Capture the cell that displays the provided text and extract its [x, y] central coordinate. 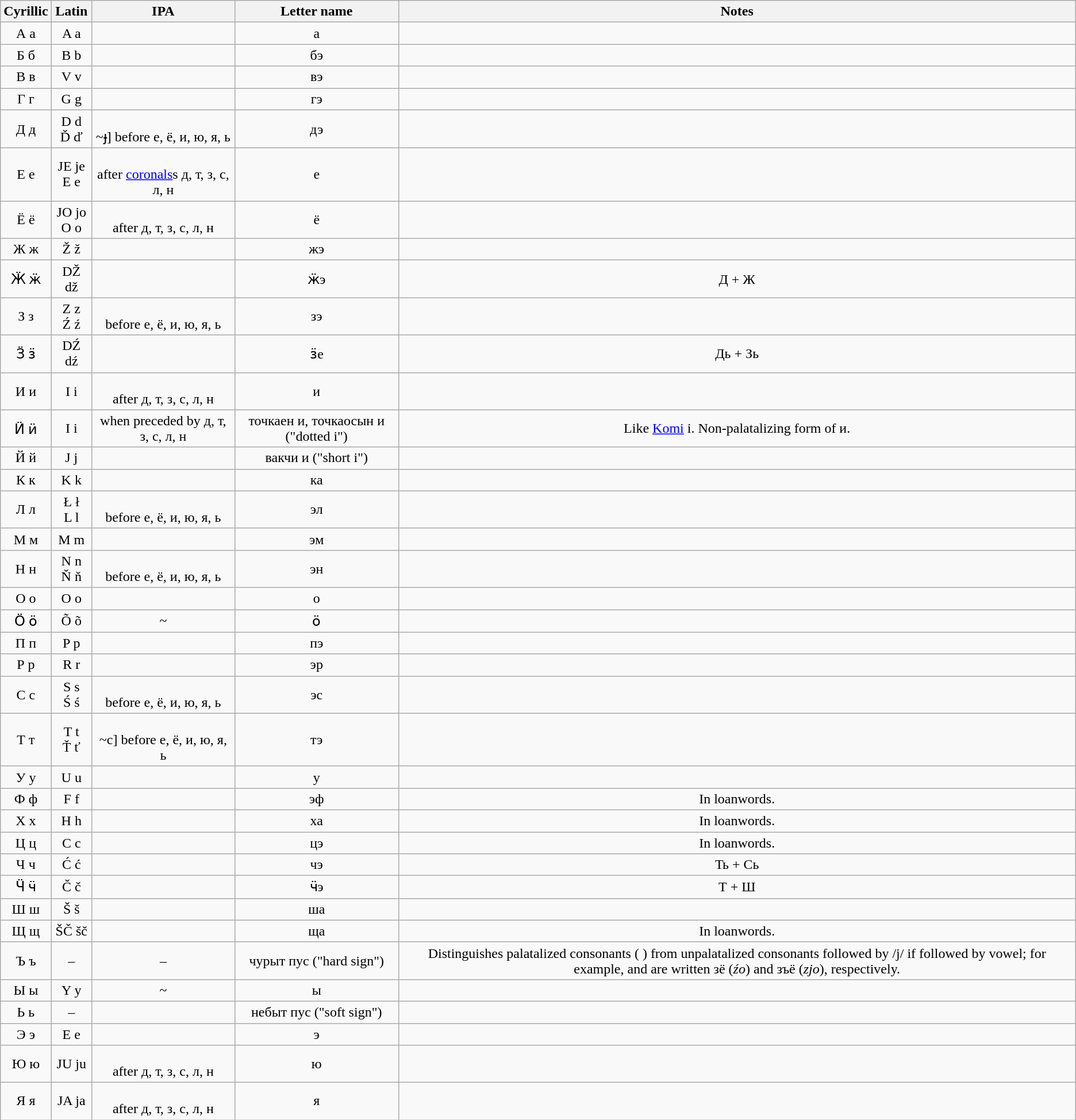
Д д [26, 129]
А а [26, 33]
Х х [26, 821]
а [316, 33]
о [316, 598]
JU ju [71, 1064]
эф [316, 799]
вэ [316, 77]
Ч ч [26, 865]
Ш ш [26, 909]
Ӟ ӟ [26, 354]
Б б [26, 55]
Ӵ ӵ [26, 887]
V v [71, 77]
JA ja [71, 1101]
е [316, 175]
Дь + Зь [737, 354]
И и [26, 391]
У у [26, 777]
эм [316, 539]
С с [26, 694]
K k [71, 480]
ю [316, 1064]
U u [71, 777]
O o [71, 598]
гэ [316, 99]
Ӥ ӥ [26, 429]
JO joO o [71, 220]
Я я [26, 1101]
цэ [316, 843]
небыт пус ("soft sign") [316, 1012]
D dĎ ď [71, 129]
эс [316, 694]
Ӧ ӧ [26, 621]
Ы ы [26, 990]
П п [26, 643]
J j [71, 458]
Щ щ [26, 931]
Latin [71, 11]
ӧ [316, 621]
T tŤ ť [71, 740]
у [316, 777]
ы [316, 990]
вакчи и ("short i") [316, 458]
Г г [26, 99]
э [316, 1034]
A a [71, 33]
Ć ć [71, 865]
Д + Ж [737, 279]
ща [316, 931]
Š š [71, 909]
Ё ё [26, 220]
Ž ž [71, 249]
О о [26, 598]
after coronalss д, т, з, с, л, н [163, 175]
жэ [316, 249]
эл [316, 509]
E e [71, 1034]
Cyrillic [26, 11]
H h [71, 821]
эн [316, 569]
DŹ dź [71, 354]
Ж ж [26, 249]
ё [316, 220]
Н н [26, 569]
ка [316, 480]
Й й [26, 458]
Č č [71, 887]
JE jeE e [71, 175]
ха [316, 821]
Э э [26, 1034]
Е е [26, 175]
Р р [26, 665]
Notes [737, 11]
М м [26, 539]
ӟе [316, 354]
ӝэ [316, 279]
дэ [316, 129]
when preceded by д, т, з, с, л, н [163, 429]
чэ [316, 865]
эр [316, 665]
Ъ ъ [26, 961]
Ц ц [26, 843]
точкаен и, точкаосын и ("dotted i") [316, 429]
R r [71, 665]
Л л [26, 509]
я [316, 1101]
пэ [316, 643]
зэ [316, 316]
Ть + Сь [737, 865]
ша [316, 909]
Õ õ [71, 621]
~ɟ] before е, ё, и, ю, я, ь [163, 129]
В в [26, 77]
ŠČ šč [71, 931]
DŽ dž [71, 279]
F f [71, 799]
Z zŹ ź [71, 316]
IPA [163, 11]
тэ [316, 740]
C c [71, 843]
M m [71, 539]
Т т [26, 740]
Ф ф [26, 799]
Y y [71, 990]
Ю ю [26, 1064]
B b [71, 55]
Т + Ш [737, 887]
З з [26, 316]
Like Komi і. Non-palatalizing form of и. [737, 429]
P p [71, 643]
Ł łL l [71, 509]
S sŚ ś [71, 694]
G g [71, 99]
чурыт пус ("hard sign") [316, 961]
бэ [316, 55]
N nŇ ň [71, 569]
ӵэ [316, 887]
и [316, 391]
Ь ь [26, 1012]
Ӝ ӝ [26, 279]
К к [26, 480]
~c] before е, ё, и, ю, я, ь [163, 740]
Letter name [316, 11]
